Locate the cell with the specified text and output its (x, y) center coordinate. 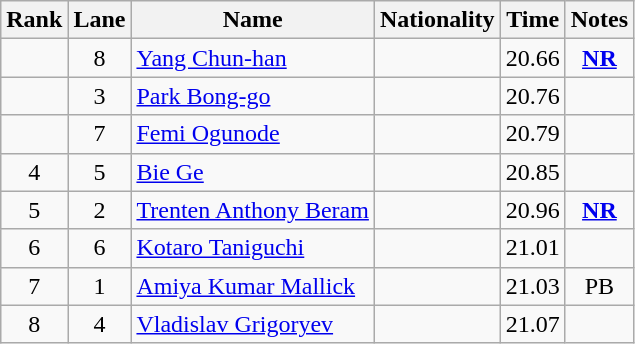
Nationality (437, 20)
Yang Chun-han (252, 58)
Lane (100, 20)
2 (100, 210)
21.01 (532, 248)
Bie Ge (252, 172)
20.85 (532, 172)
Notes (599, 20)
20.76 (532, 96)
21.07 (532, 324)
Vladislav Grigoryev (252, 324)
Trenten Anthony Beram (252, 210)
3 (100, 96)
1 (100, 286)
Amiya Kumar Mallick (252, 286)
Kotaro Taniguchi (252, 248)
PB (599, 286)
20.96 (532, 210)
Rank (34, 20)
20.79 (532, 134)
Time (532, 20)
Femi Ogunode (252, 134)
20.66 (532, 58)
21.03 (532, 286)
Name (252, 20)
Park Bong-go (252, 96)
